Determine the [x, y] coordinate at the center of the cell enclosing the given text.  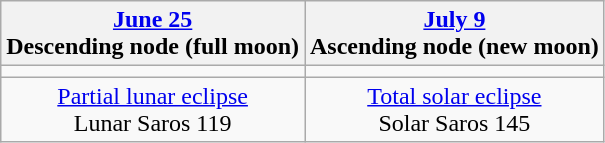
Total solar eclipseSolar Saros 145 [454, 110]
July 9Ascending node (new moon) [454, 34]
June 25Descending node (full moon) [153, 34]
Partial lunar eclipseLunar Saros 119 [153, 110]
